Locate the cell with the specified text and output its (X, Y) center coordinate. 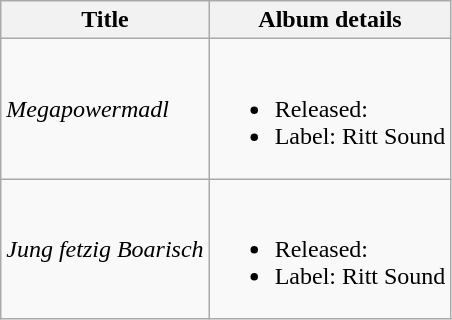
Jung fetzig Boarisch (105, 249)
Megapowermadl (105, 109)
Title (105, 20)
Album details (330, 20)
